Provide the (X, Y) coordinate of the cell's center where the given text is located.  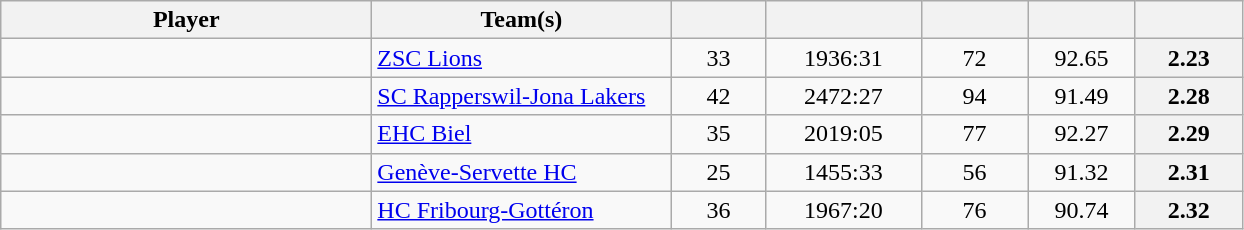
94 (974, 96)
91.32 (1082, 172)
90.74 (1082, 210)
92.27 (1082, 134)
92.65 (1082, 58)
2472:27 (844, 96)
76 (974, 210)
2.23 (1188, 58)
91.49 (1082, 96)
Player (186, 20)
56 (974, 172)
25 (718, 172)
1455:33 (844, 172)
36 (718, 210)
2.31 (1188, 172)
SC Rapperswil-Jona Lakers (522, 96)
42 (718, 96)
Team(s) (522, 20)
33 (718, 58)
2019:05 (844, 134)
ZSC Lions (522, 58)
72 (974, 58)
Genève-Servette HC (522, 172)
HC Fribourg-Gottéron (522, 210)
77 (974, 134)
35 (718, 134)
2.32 (1188, 210)
1936:31 (844, 58)
1967:20 (844, 210)
2.28 (1188, 96)
EHC Biel (522, 134)
2.29 (1188, 134)
